Pinpoint the cell where the given text exists, returning its (X, Y) midpoint coordinate. 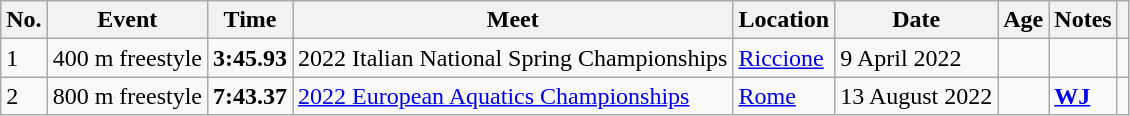
Meet (513, 20)
13 August 2022 (916, 96)
2022 European Aquatics Championships (513, 96)
Age (1024, 20)
No. (24, 20)
WJ (1083, 96)
2 (24, 96)
800 m freestyle (127, 96)
Riccione (784, 58)
Location (784, 20)
1 (24, 58)
3:45.93 (250, 58)
Time (250, 20)
Rome (784, 96)
7:43.37 (250, 96)
400 m freestyle (127, 58)
Event (127, 20)
Notes (1083, 20)
Date (916, 20)
9 April 2022 (916, 58)
2022 Italian National Spring Championships (513, 58)
